Determine the [X, Y] coordinate at the center of the cell enclosing the given text.  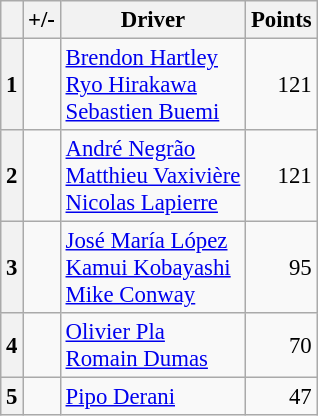
2 [12, 176]
André Negrão Matthieu Vaxivière Nicolas Lapierre [152, 176]
4 [12, 346]
70 [282, 346]
1 [12, 85]
Driver [152, 20]
3 [12, 268]
Points [282, 20]
95 [282, 268]
Pipo Derani [152, 397]
Brendon Hartley Ryo Hirakawa Sebastien Buemi [152, 85]
José María López Kamui Kobayashi Mike Conway [152, 268]
5 [12, 397]
Olivier Pla Romain Dumas [152, 346]
47 [282, 397]
+/- [42, 20]
